Return the (X, Y) coordinate for the center point of the cell that contains the specified text.  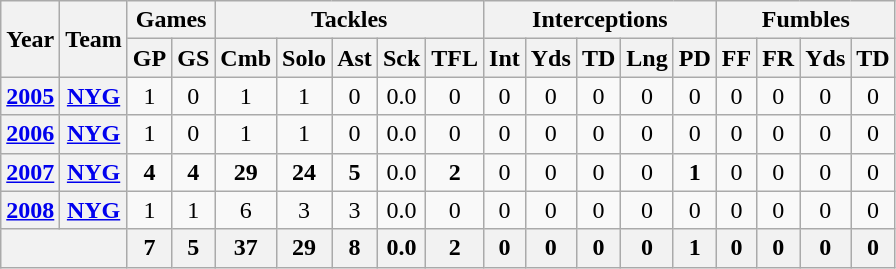
Games (170, 20)
Cmb (246, 58)
Ast (355, 58)
FR (778, 58)
Tackles (350, 20)
7 (149, 248)
Sck (401, 58)
2006 (30, 134)
TFL (455, 58)
Int (505, 58)
PD (694, 58)
Interceptions (600, 20)
8 (355, 248)
Year (30, 39)
2008 (30, 210)
GS (194, 58)
Team (94, 39)
Solo (304, 58)
GP (149, 58)
37 (246, 248)
Fumbles (806, 20)
2005 (30, 96)
24 (304, 172)
FF (736, 58)
2007 (30, 172)
Lng (647, 58)
6 (246, 210)
